Identify which cell holds the provided text, then report its [x, y] central coordinate. 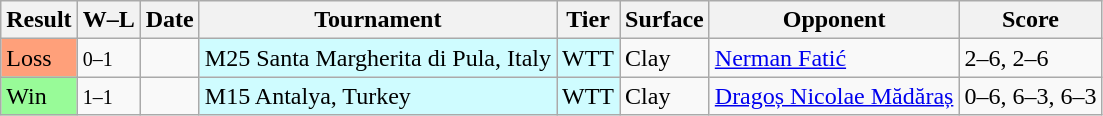
M15 Antalya, Turkey [378, 96]
2–6, 2–6 [1030, 58]
W–L [108, 20]
Result [39, 20]
Win [39, 96]
0–1 [108, 58]
Dragoș Nicolae Mădăraș [834, 96]
0–6, 6–3, 6–3 [1030, 96]
Nerman Fatić [834, 58]
Tournament [378, 20]
1–1 [108, 96]
Score [1030, 20]
M25 Santa Margherita di Pula, Italy [378, 58]
Opponent [834, 20]
Tier [588, 20]
Surface [665, 20]
Loss [39, 58]
Date [170, 20]
